Locate the cell with the specified text and output its (X, Y) center coordinate. 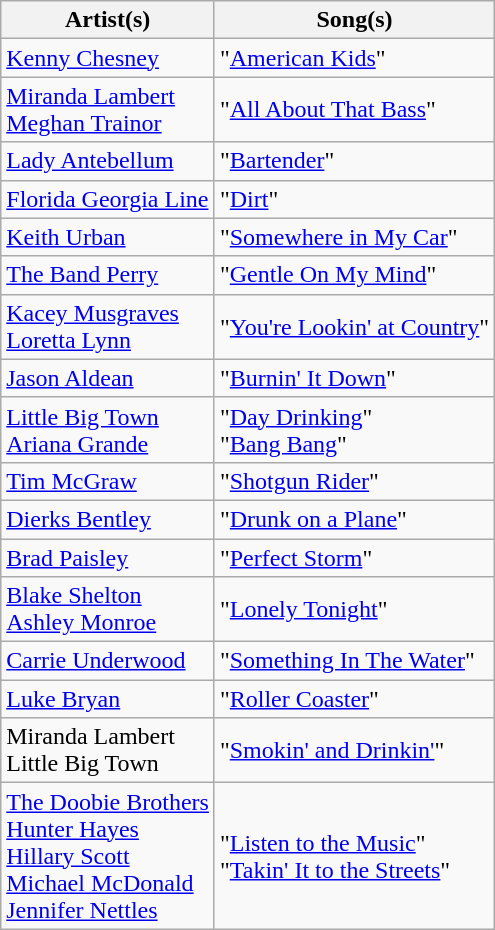
"Listen to the Music""Takin' It to the Streets" (354, 856)
"Bartender" (354, 161)
Jason Aldean (108, 378)
Kenny Chesney (108, 58)
Song(s) (354, 20)
Florida Georgia Line (108, 199)
"Roller Coaster" (354, 699)
"Something In The Water" (354, 661)
Lady Antebellum (108, 161)
The Band Perry (108, 275)
"American Kids" (354, 58)
Blake SheltonAshley Monroe (108, 610)
"You're Lookin' at Country" (354, 326)
"Burnin' It Down" (354, 378)
Luke Bryan (108, 699)
Miranda LambertLittle Big Town (108, 750)
"Perfect Storm" (354, 557)
Artist(s) (108, 20)
Kacey MusgravesLoretta Lynn (108, 326)
"Dirt" (354, 199)
Little Big TownAriana Grande (108, 430)
"Smokin' and Drinkin'" (354, 750)
Miranda LambertMeghan Trainor (108, 110)
Tim McGraw (108, 481)
Carrie Underwood (108, 661)
"Gentle On My Mind" (354, 275)
"Lonely Tonight" (354, 610)
Brad Paisley (108, 557)
Keith Urban (108, 237)
"Somewhere in My Car" (354, 237)
The Doobie BrothersHunter HayesHillary ScottMichael McDonaldJennifer Nettles (108, 856)
"Day Drinking""Bang Bang" (354, 430)
"Shotgun Rider" (354, 481)
"All About That Bass" (354, 110)
Dierks Bentley (108, 519)
"Drunk on a Plane" (354, 519)
